Capture the cell that displays the provided text and extract its (X, Y) central coordinate. 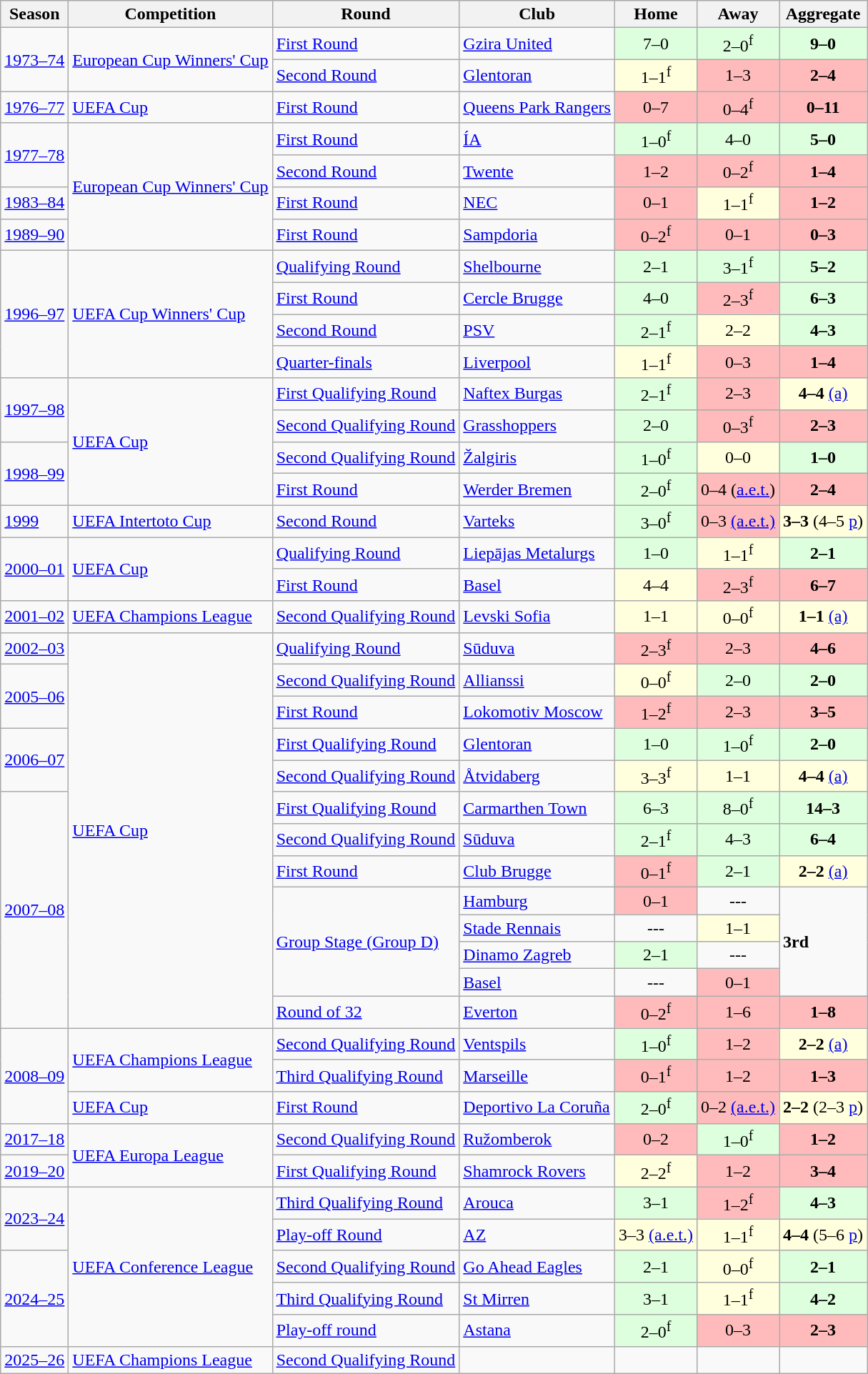
1996–97 (34, 314)
Season (34, 14)
4–6 (823, 649)
3–1f (739, 267)
1–8 (823, 1012)
Away (739, 14)
2006–07 (34, 760)
Varteks (537, 522)
2023–24 (34, 1219)
3–4 (823, 1172)
0–11 (823, 107)
2007–08 (34, 910)
Werder Bremen (537, 490)
Play-off Round (366, 1235)
Aggregate (823, 14)
Åtvidaberg (537, 776)
Go Ahead Eagles (537, 1266)
Stade Rennais (537, 928)
Arouca (537, 1203)
2008–09 (34, 1076)
2–2f (656, 1172)
AZ (537, 1235)
1983–84 (34, 203)
3rd (823, 942)
Queens Park Rangers (537, 107)
2005–06 (34, 696)
2017–18 (34, 1139)
Allianssi (537, 680)
Play-off round (366, 1330)
PSV (537, 330)
Dinamo Zagreb (537, 955)
Round (366, 14)
1998–99 (34, 473)
4–4 (656, 584)
0–0 (739, 457)
Carmarthen Town (537, 807)
Shelbourne (537, 267)
Grasshoppers (537, 426)
2–2 (2–3 p) (823, 1107)
Group Stage (Group D) (366, 942)
UEFA Cup Winners' Cup (170, 314)
Gzira United (537, 44)
1–6 (739, 1012)
Quarter-finals (366, 362)
Marseille (537, 1076)
Club (537, 14)
Ružomberok (537, 1139)
Deportivo La Coruña (537, 1107)
2–2 (739, 330)
1999 (34, 522)
Club Brugge (537, 872)
ÍA (537, 139)
Naftex Burgas (537, 394)
1973–74 (34, 60)
1977–78 (34, 154)
Round of 32 (366, 1012)
Lokomotiv Moscow (537, 712)
Cercle Brugge (537, 299)
Žalgiris (537, 457)
4–2 (823, 1299)
2002–03 (34, 649)
0–3 (a.e.t.) (739, 522)
0–7 (656, 107)
Liverpool (537, 362)
7–0 (656, 44)
8–0f (739, 807)
Liepājas Metalurgs (537, 553)
Everton (537, 1012)
Competition (170, 14)
Hamburg (537, 901)
St Mirren (537, 1299)
UEFA Intertoto Cup (170, 522)
Twente (537, 171)
0–2 (a.e.t.) (739, 1107)
1976–77 (34, 107)
3–5 (823, 712)
2025–26 (34, 1360)
Levski Sofia (537, 617)
3–3 (4–5 p) (823, 522)
Shamrock Rovers (537, 1172)
0–4f (739, 107)
Sampdoria (537, 234)
2024–25 (34, 1298)
6–4 (823, 840)
0–2 (656, 1139)
2001–02 (34, 617)
5–2 (823, 267)
1–1 (a) (823, 617)
UEFA Europa League (170, 1155)
1997–98 (34, 410)
1989–90 (34, 234)
4–4 (5–6 p) (823, 1235)
Ventspils (537, 1045)
Astana (537, 1330)
2019–20 (34, 1172)
NEC (537, 203)
5–0 (823, 139)
Home (656, 14)
14–3 (823, 807)
2000–01 (34, 569)
0–3f (739, 426)
3–0f (656, 522)
0–4 (a.e.t.) (739, 490)
6–7 (823, 584)
3–3f (656, 776)
9–0 (823, 44)
3–3 (a.e.t.) (656, 1235)
UEFA Conference League (170, 1266)
